Output the (X, Y) coordinate of the center of the cell containing the given text.  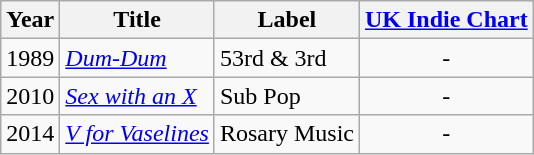
Title (138, 20)
Sex with an X (138, 96)
V for Vaselines (138, 134)
Label (286, 20)
1989 (30, 58)
Dum-Dum (138, 58)
Year (30, 20)
53rd & 3rd (286, 58)
Sub Pop (286, 96)
2010 (30, 96)
2014 (30, 134)
Rosary Music (286, 134)
UK Indie Chart (446, 20)
